Detect which cell encompasses the target text, then output its (x, y) center coordinate. 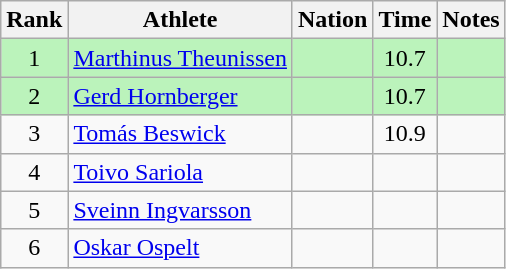
Time (405, 20)
Nation (332, 20)
2 (34, 96)
Notes (471, 20)
Oskar Ospelt (180, 248)
Tomás Beswick (180, 134)
Rank (34, 20)
Gerd Hornberger (180, 96)
1 (34, 58)
4 (34, 172)
3 (34, 134)
Toivo Sariola (180, 172)
6 (34, 248)
Marthinus Theunissen (180, 58)
5 (34, 210)
Sveinn Ingvarsson (180, 210)
Athlete (180, 20)
10.9 (405, 134)
